Detect which cell encompasses the target text, then output its (X, Y) center coordinate. 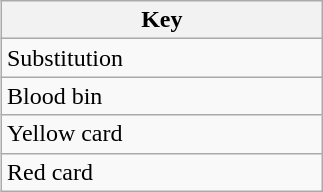
Yellow card (162, 134)
Substitution (162, 58)
Blood bin (162, 96)
Red card (162, 172)
Key (162, 20)
